Capture the cell that displays the provided text and extract its [X, Y] central coordinate. 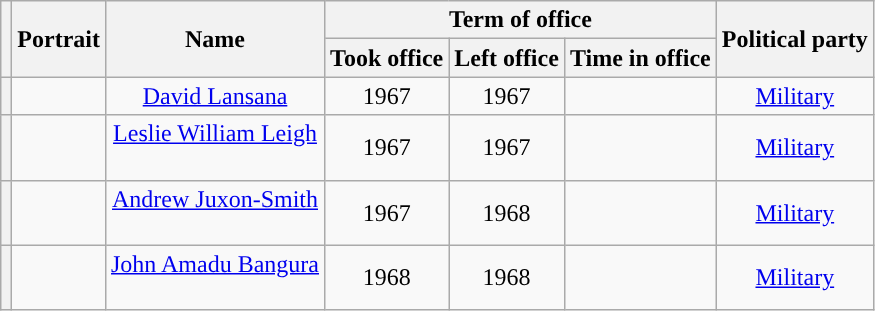
Left office [507, 58]
John Amadu Bangura [214, 278]
Term of office [521, 20]
Name [214, 39]
Time in office [640, 58]
Portrait [59, 39]
David Lansana [214, 96]
Leslie William Leigh [214, 148]
Political party [794, 39]
Took office [387, 58]
Andrew Juxon-Smith [214, 212]
